Scan for the cell matching the given text and deliver its (x, y) coordinate at center. 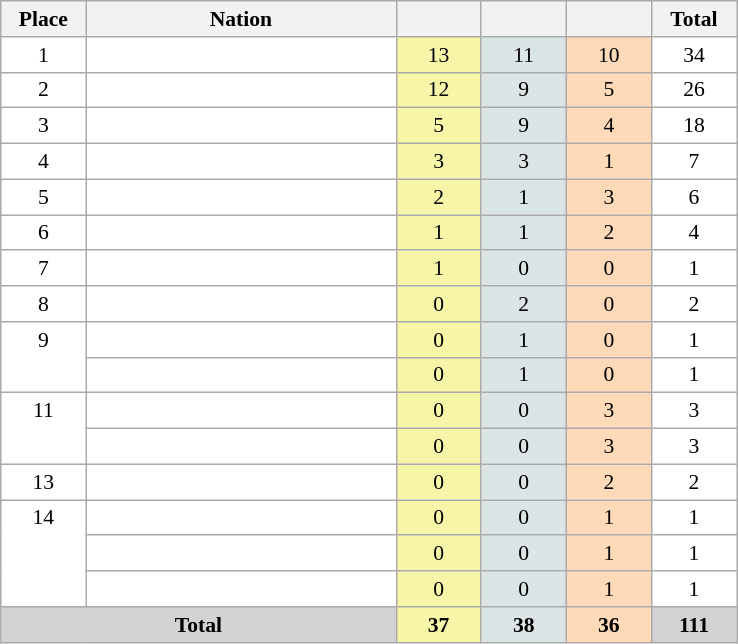
10 (608, 55)
18 (694, 126)
8 (44, 304)
14 (44, 554)
26 (694, 90)
Nation (241, 19)
37 (438, 625)
38 (524, 625)
36 (608, 625)
34 (694, 55)
Place (44, 19)
111 (694, 625)
12 (438, 90)
